Find where the given text appears and provide that cell's center as [X, Y] coordinate. 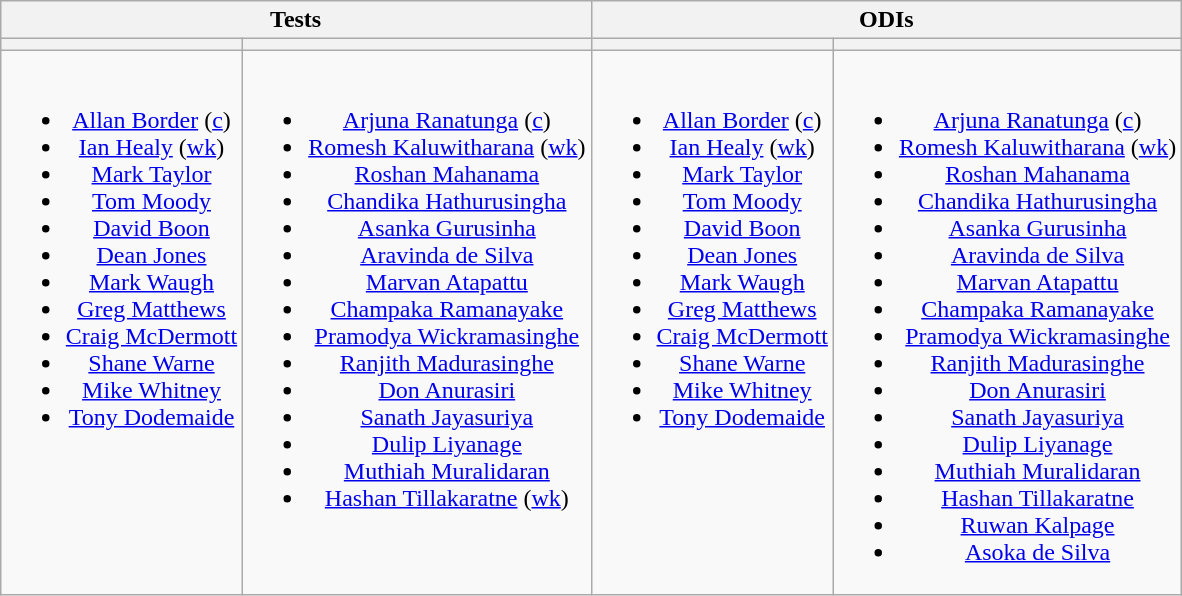
Tests [296, 20]
ODIs [886, 20]
